Pinpoint the cell where the given text exists, returning its [X, Y] midpoint coordinate. 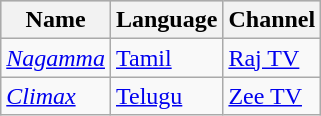
Raj TV [272, 58]
Nagamma [56, 58]
Language [166, 20]
Name [56, 20]
Tamil [166, 58]
Zee TV [272, 96]
Channel [272, 20]
Climax [56, 96]
Telugu [166, 96]
